Extract the (x, y) coordinate from the center of the cell holding the provided text.  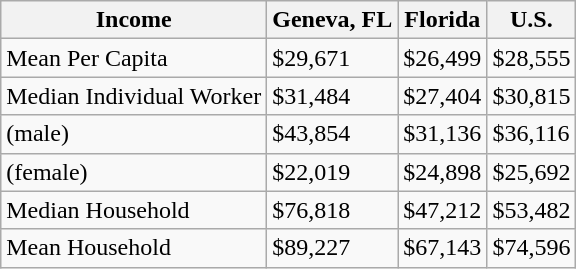
Mean Per Capita (134, 58)
$31,484 (332, 96)
$53,482 (532, 210)
$43,854 (332, 134)
U.S. (532, 20)
$25,692 (532, 172)
$27,404 (442, 96)
$29,671 (332, 58)
(female) (134, 172)
$31,136 (442, 134)
Mean Household (134, 248)
$76,818 (332, 210)
$67,143 (442, 248)
$89,227 (332, 248)
$22,019 (332, 172)
$26,499 (442, 58)
$30,815 (532, 96)
Geneva, FL (332, 20)
$24,898 (442, 172)
$28,555 (532, 58)
Florida (442, 20)
Income (134, 20)
$74,596 (532, 248)
$47,212 (442, 210)
$36,116 (532, 134)
Median Household (134, 210)
(male) (134, 134)
Median Individual Worker (134, 96)
